Output the (X, Y) coordinate of the center of the cell containing the given text.  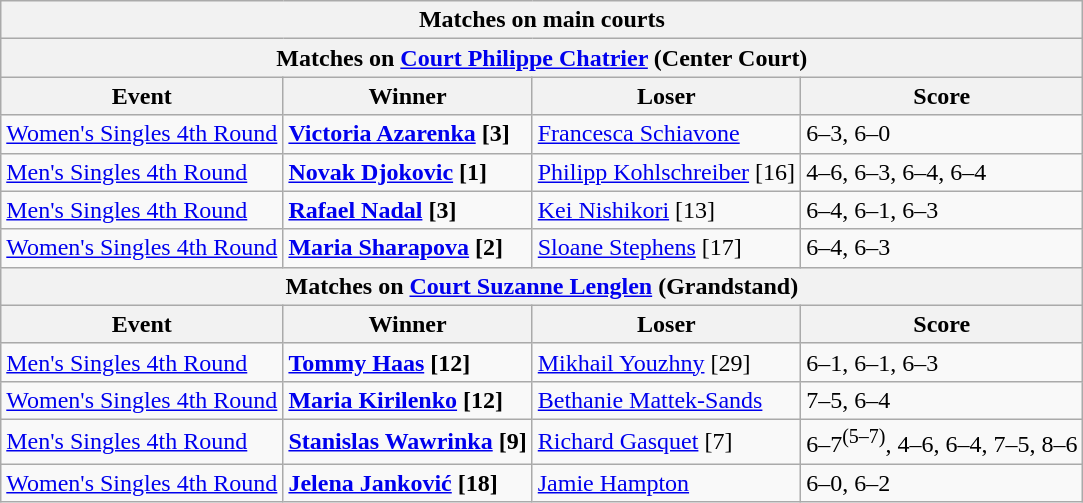
Matches on Court Suzanne Lenglen (Grandstand) (542, 286)
Rafael Nadal [3] (408, 210)
6–4, 6–3 (942, 248)
Matches on main courts (542, 20)
Bethanie Mattek-Sands (666, 400)
Tommy Haas [12] (408, 362)
Victoria Azarenka [3] (408, 134)
Sloane Stephens [17] (666, 248)
Francesca Schiavone (666, 134)
Maria Sharapova [2] (408, 248)
6–7(5–7), 4–6, 6–4, 7–5, 8–6 (942, 442)
6–1, 6–1, 6–3 (942, 362)
7–5, 6–4 (942, 400)
Maria Kirilenko [12] (408, 400)
Kei Nishikori [13] (666, 210)
Philipp Kohlschreiber [16] (666, 172)
Stanislas Wawrinka [9] (408, 442)
Jamie Hampton (666, 483)
Novak Djokovic [1] (408, 172)
6–0, 6–2 (942, 483)
Mikhail Youzhny [29] (666, 362)
4–6, 6–3, 6–4, 6–4 (942, 172)
6–4, 6–1, 6–3 (942, 210)
Matches on Court Philippe Chatrier (Center Court) (542, 58)
6–3, 6–0 (942, 134)
Richard Gasquet [7] (666, 442)
Jelena Janković [18] (408, 483)
